Find where the given text appears and provide that cell's center as (x, y) coordinate. 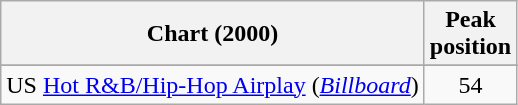
US Hot R&B/Hip-Hop Airplay (Billboard) (213, 85)
Peakposition (470, 34)
54 (470, 85)
Chart (2000) (213, 34)
